From the cell containing the given text, extract its center point as [X, Y] coordinate. 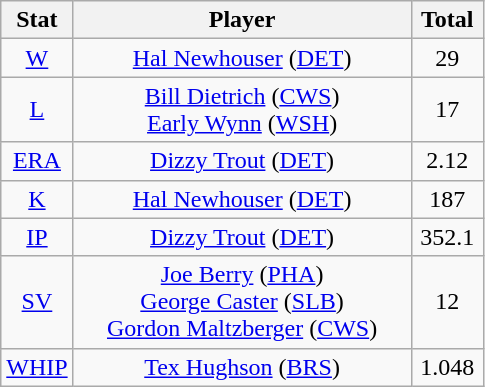
SV [37, 302]
L [37, 110]
IP [37, 237]
Bill Dietrich (CWS)Early Wynn (WSH) [242, 110]
Stat [37, 20]
ERA [37, 161]
K [37, 199]
17 [447, 110]
Player [242, 20]
12 [447, 302]
187 [447, 199]
WHIP [37, 367]
Tex Hughson (BRS) [242, 367]
29 [447, 58]
Total [447, 20]
2.12 [447, 161]
W [37, 58]
1.048 [447, 367]
352.1 [447, 237]
Joe Berry (PHA)George Caster (SLB)Gordon Maltzberger (CWS) [242, 302]
